Return the [x, y] coordinate for the center point of the cell that contains the specified text.  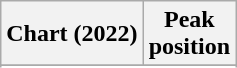
Peakposition [189, 34]
Chart (2022) [72, 34]
